Pinpoint the cell where the given text exists, returning its [x, y] midpoint coordinate. 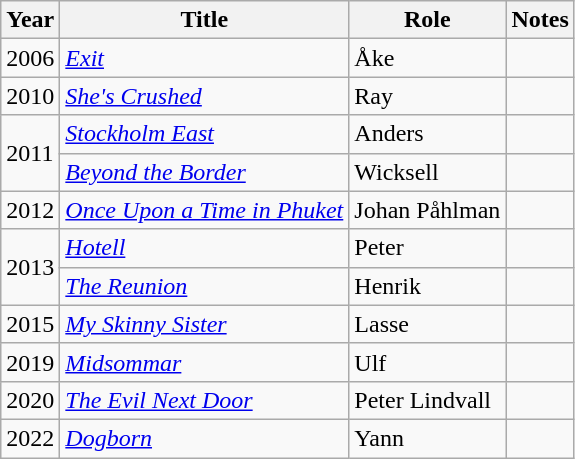
Dogborn [204, 438]
Hotell [204, 248]
Midsommar [204, 362]
2011 [30, 153]
Yann [428, 438]
The Evil Next Door [204, 400]
2010 [30, 96]
2022 [30, 438]
2012 [30, 210]
Stockholm East [204, 134]
Wicksell [428, 172]
Peter [428, 248]
Notes [540, 20]
Henrik [428, 286]
Åke [428, 58]
Ray [428, 96]
2015 [30, 324]
Peter Lindvall [428, 400]
Title [204, 20]
My Skinny Sister [204, 324]
Lasse [428, 324]
Role [428, 20]
Year [30, 20]
Johan Påhlman [428, 210]
Exit [204, 58]
2006 [30, 58]
Anders [428, 134]
Ulf [428, 362]
The Reunion [204, 286]
Once Upon a Time in Phuket [204, 210]
2013 [30, 267]
She's Crushed [204, 96]
Beyond the Border [204, 172]
2020 [30, 400]
2019 [30, 362]
